Extract the (X, Y) coordinate from the center of the cell holding the provided text.  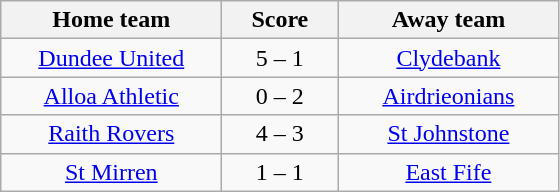
Away team (448, 20)
East Fife (448, 172)
5 – 1 (280, 58)
Alloa Athletic (112, 96)
Dundee United (112, 58)
1 – 1 (280, 172)
0 – 2 (280, 96)
Clydebank (448, 58)
St Johnstone (448, 134)
Home team (112, 20)
4 – 3 (280, 134)
Score (280, 20)
Airdrieonians (448, 96)
St Mirren (112, 172)
Raith Rovers (112, 134)
